Identify which cell holds the provided text, then report its (X, Y) central coordinate. 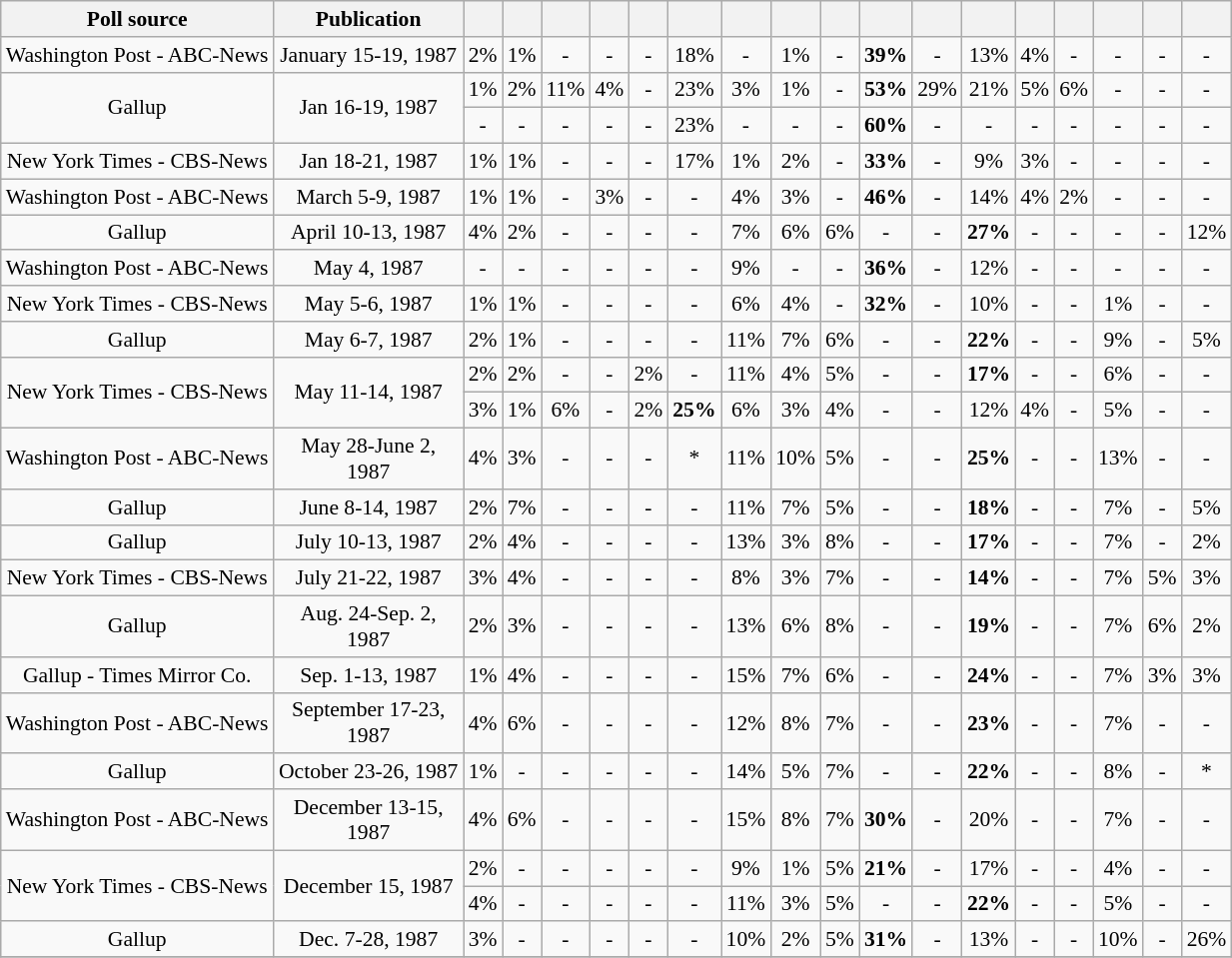
May 5-6, 1987 (369, 304)
May 6-7, 1987 (369, 340)
May 11-14, 1987 (369, 392)
December 13-15, 1987 (369, 819)
24% (989, 675)
May 4, 1987 (369, 269)
39% (885, 55)
32% (885, 304)
September 17-23, 1987 (369, 723)
May 28-June 2, 1987 (369, 460)
Sep. 1-13, 1987 (369, 675)
33% (885, 162)
July 10-13, 1987 (369, 542)
Jan 18-21, 1987 (369, 162)
31% (885, 940)
20% (989, 819)
January 15-19, 1987 (369, 55)
60% (885, 126)
June 8-14, 1987 (369, 507)
Poll source (138, 19)
Publication (369, 19)
Dec. 7-28, 1987 (369, 940)
26% (1207, 940)
27% (989, 233)
April 10-13, 1987 (369, 233)
36% (885, 269)
29% (937, 90)
Gallup - Times Mirror Co. (138, 675)
March 5-9, 1987 (369, 197)
October 23-26, 1987 (369, 772)
30% (885, 819)
Aug. 24-Sep. 2, 1987 (369, 627)
53% (885, 90)
19% (989, 627)
Jan 16-19, 1987 (369, 108)
December 15, 1987 (369, 885)
46% (885, 197)
July 21-22, 1987 (369, 578)
